Pinpoint the cell where the given text exists, returning its (x, y) midpoint coordinate. 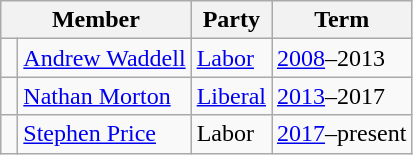
Stephen Price (104, 134)
Party (231, 20)
Term (342, 20)
Liberal (231, 96)
2017–present (342, 134)
Member (96, 20)
Andrew Waddell (104, 58)
Nathan Morton (104, 96)
2013–2017 (342, 96)
2008–2013 (342, 58)
